Search for the cell housing the specified text and yield its [x, y] center coordinate. 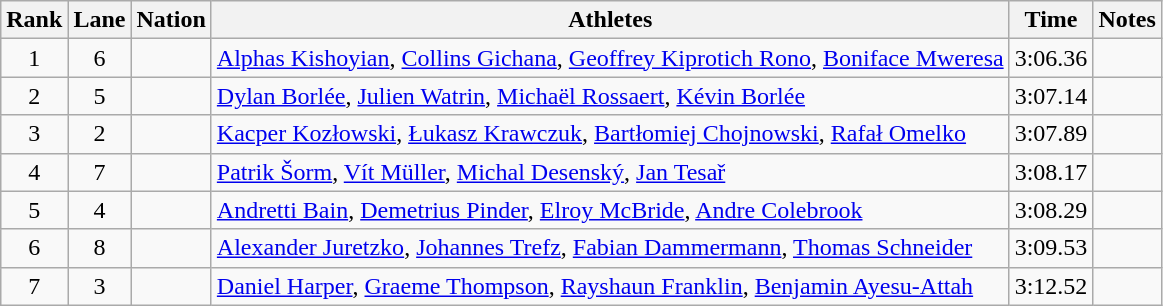
1 [34, 58]
Rank [34, 20]
Patrik Šorm, Vít Müller, Michal Desenský, Jan Tesař [610, 172]
3:09.53 [1051, 248]
Kacper Kozłowski, Łukasz Krawczuk, Bartłomiej Chojnowski, Rafał Omelko [610, 134]
Andretti Bain, Demetrius Pinder, Elroy McBride, Andre Colebrook [610, 210]
Nation [171, 20]
3:08.17 [1051, 172]
Alphas Kishoyian, Collins Gichana, Geoffrey Kiprotich Rono, Boniface Mweresa [610, 58]
3:08.29 [1051, 210]
3:07.14 [1051, 96]
Athletes [610, 20]
3:06.36 [1051, 58]
Daniel Harper, Graeme Thompson, Rayshaun Franklin, Benjamin Ayesu-Attah [610, 286]
3:12.52 [1051, 286]
Lane [100, 20]
3:07.89 [1051, 134]
Dylan Borlée, Julien Watrin, Michaël Rossaert, Kévin Borlée [610, 96]
Notes [1127, 20]
Time [1051, 20]
8 [100, 248]
Alexander Juretzko, Johannes Trefz, Fabian Dammermann, Thomas Schneider [610, 248]
